Return [x, y] of the center of cell containing provided text 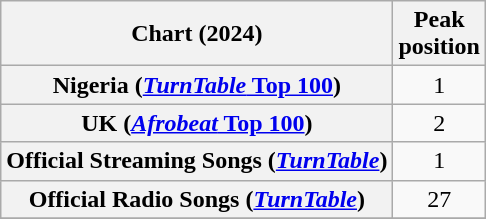
27 [439, 199]
UK (Afrobeat Top 100) [197, 123]
Official Radio Songs (TurnTable) [197, 199]
Peakposition [439, 34]
Nigeria (TurnTable Top 100) [197, 85]
Official Streaming Songs (TurnTable) [197, 161]
Chart (2024) [197, 34]
2 [439, 123]
